Identify which cell holds the provided text, then report its (x, y) central coordinate. 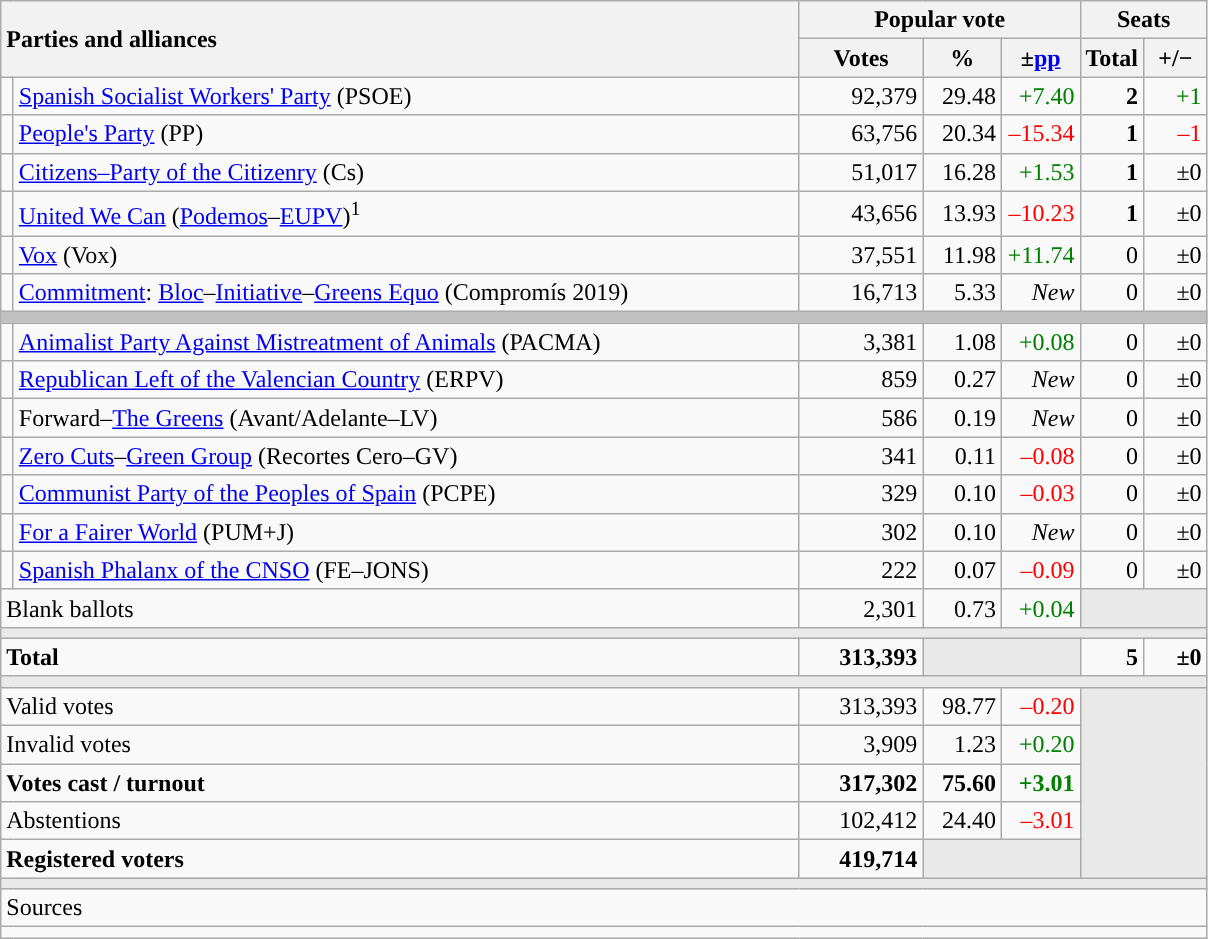
–0.09 (1040, 570)
0.19 (962, 418)
3,381 (861, 342)
Invalid votes (400, 745)
–10.23 (1040, 214)
5 (1112, 657)
51,017 (861, 172)
Spanish Phalanx of the CNSO (FE–JONS) (406, 570)
–1 (1176, 134)
–3.01 (1040, 821)
Valid votes (400, 706)
–0.20 (1040, 706)
+7.40 (1040, 96)
5.33 (962, 293)
+0.04 (1040, 608)
+/− (1176, 58)
341 (861, 456)
43,656 (861, 214)
0.73 (962, 608)
302 (861, 532)
+1 (1176, 96)
Seats (1144, 20)
+1.53 (1040, 172)
±pp (1040, 58)
Blank ballots (400, 608)
1.23 (962, 745)
% (962, 58)
Zero Cuts–Green Group (Recortes Cero–GV) (406, 456)
37,551 (861, 255)
329 (861, 494)
Parties and alliances (400, 39)
For a Fairer World (PUM+J) (406, 532)
Republican Left of the Valencian Country (ERPV) (406, 380)
92,379 (861, 96)
0.27 (962, 380)
13.93 (962, 214)
Abstentions (400, 821)
Sources (604, 908)
20.34 (962, 134)
3,909 (861, 745)
2 (1112, 96)
United We Can (Podemos–EUPV)1 (406, 214)
102,412 (861, 821)
24.40 (962, 821)
Forward–The Greens (Avant/Adelante–LV) (406, 418)
Animalist Party Against Mistreatment of Animals (PACMA) (406, 342)
Spanish Socialist Workers' Party (PSOE) (406, 96)
75.60 (962, 783)
2,301 (861, 608)
+3.01 (1040, 783)
+0.08 (1040, 342)
Votes (861, 58)
859 (861, 380)
0.07 (962, 570)
+0.20 (1040, 745)
0.11 (962, 456)
–0.03 (1040, 494)
16.28 (962, 172)
–0.08 (1040, 456)
317,302 (861, 783)
11.98 (962, 255)
–15.34 (1040, 134)
Vox (Vox) (406, 255)
98.77 (962, 706)
Commitment: Bloc–Initiative–Greens Equo (Compromís 2019) (406, 293)
+11.74 (1040, 255)
16,713 (861, 293)
1.08 (962, 342)
Registered voters (400, 859)
Communist Party of the Peoples of Spain (PCPE) (406, 494)
63,756 (861, 134)
Votes cast / turnout (400, 783)
Citizens–Party of the Citizenry (Cs) (406, 172)
419,714 (861, 859)
586 (861, 418)
222 (861, 570)
29.48 (962, 96)
People's Party (PP) (406, 134)
Popular vote (940, 20)
